From the cell containing the given text, extract its center point as (x, y) coordinate. 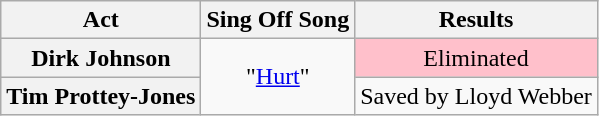
Saved by Lloyd Webber (476, 96)
Dirk Johnson (101, 58)
Act (101, 20)
Tim Prottey-Jones (101, 96)
Eliminated (476, 58)
Sing Off Song (278, 20)
"Hurt" (278, 77)
Results (476, 20)
